Return (X, Y) of the center of cell containing provided text 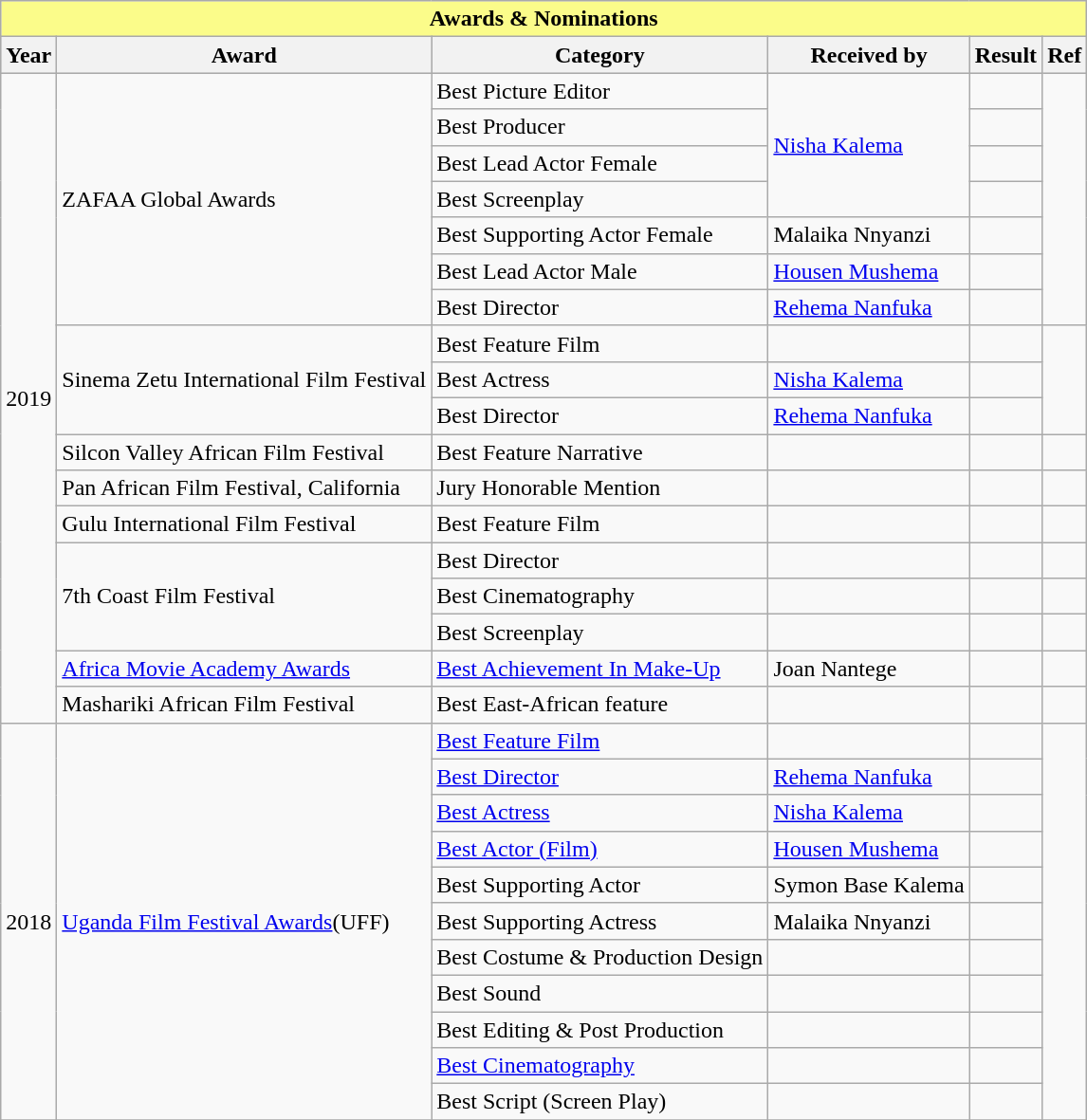
Year (28, 55)
Best Supporting Actor Female (599, 235)
Best Script (Screen Play) (599, 1102)
Symon Base Kalema (869, 885)
Best Achievement In Make-Up (599, 669)
Pan African Film Festival, California (245, 488)
Best Costume & Production Design (599, 957)
Received by (869, 55)
2018 (28, 922)
Sinema Zetu International Film Festival (245, 379)
Category (599, 55)
Best Actor (Film) (599, 849)
Africa Movie Academy Awards (245, 669)
Mashariki African Film Festival (245, 705)
Best Feature Narrative (599, 452)
Ref (1064, 55)
Joan Nantege (869, 669)
Jury Honorable Mention (599, 488)
Award (245, 55)
2019 (28, 398)
Best Picture Editor (599, 91)
Best Supporting Actress (599, 921)
Best Lead Actor Male (599, 271)
Best East-African feature (599, 705)
Gulu International Film Festival (245, 524)
Awards & Nominations (544, 19)
7th Coast Film Festival (245, 597)
Best Lead Actor Female (599, 163)
ZAFAA Global Awards (245, 199)
Best Supporting Actor (599, 885)
Best Editing & Post Production (599, 1029)
Result (1005, 55)
Best Producer (599, 127)
Silcon Valley African Film Festival (245, 452)
Best Sound (599, 993)
Uganda Film Festival Awards(UFF) (245, 922)
